Output the [X, Y] coordinate of the center of the cell containing the given text.  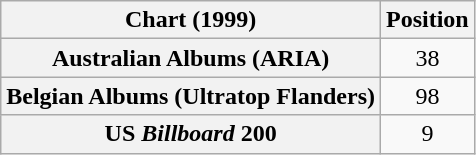
Position [428, 20]
Australian Albums (ARIA) [191, 58]
Belgian Albums (Ultratop Flanders) [191, 96]
38 [428, 58]
98 [428, 96]
9 [428, 134]
US Billboard 200 [191, 134]
Chart (1999) [191, 20]
